Locate the cell with the specified text and output its [x, y] center coordinate. 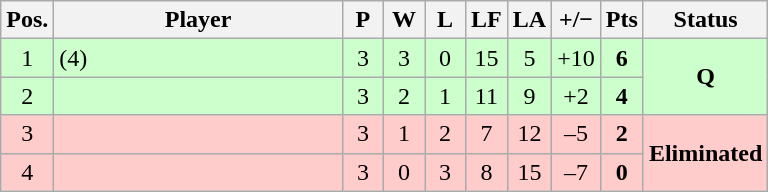
6 [622, 58]
LF [487, 20]
12 [529, 134]
+10 [576, 58]
L [444, 20]
11 [487, 96]
LA [529, 20]
W [404, 20]
(4) [198, 58]
Player [198, 20]
Eliminated [705, 153]
7 [487, 134]
Q [705, 77]
Status [705, 20]
–7 [576, 172]
Pos. [28, 20]
+2 [576, 96]
Pts [622, 20]
5 [529, 58]
P [362, 20]
9 [529, 96]
8 [487, 172]
–5 [576, 134]
+/− [576, 20]
